Return [x, y] of the center of cell containing provided text 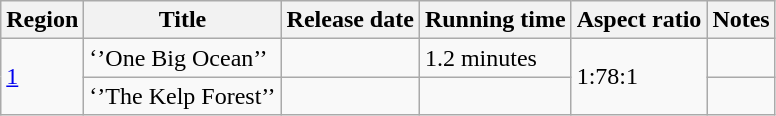
Title [182, 20]
Release date [350, 20]
Aspect ratio [639, 20]
1:78:1 [639, 77]
‘’The Kelp Forest’’ [182, 96]
Region [42, 20]
Notes [741, 20]
1 [42, 77]
‘’One Big Ocean’’ [182, 58]
1.2 minutes [495, 58]
Running time [495, 20]
